Extract the (X, Y) coordinate from the center of the cell holding the provided text.  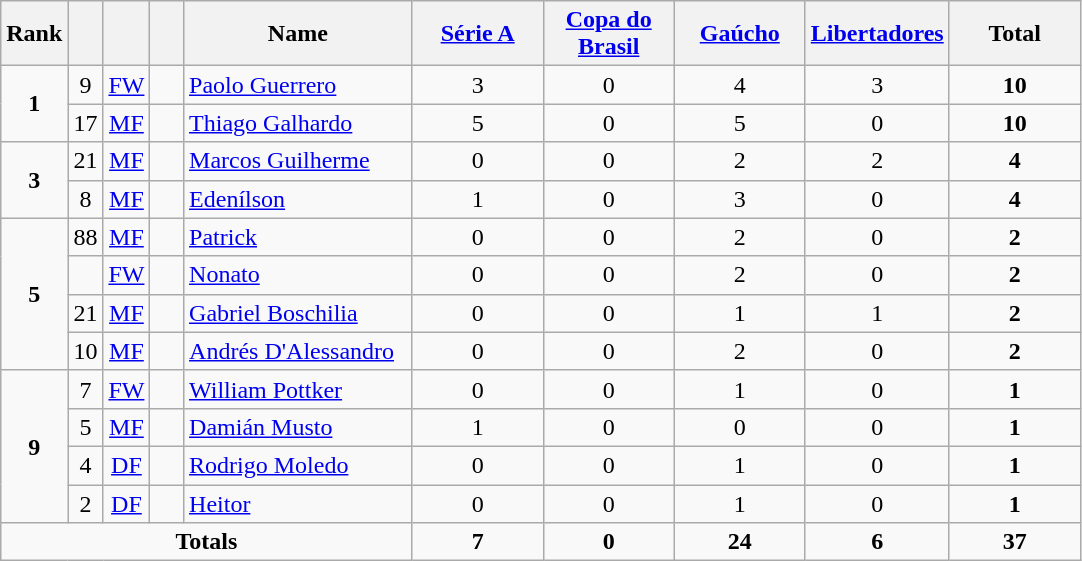
Paolo Guerrero (298, 85)
Edenílson (298, 199)
Gabriel Boschilia (298, 313)
Rank (34, 34)
6 (877, 542)
Gaúcho (740, 34)
88 (86, 237)
Totals (206, 542)
Heitor (298, 503)
Name (298, 34)
Thiago Galhardo (298, 123)
37 (1014, 542)
24 (740, 542)
Damián Musto (298, 427)
Libertadores (877, 34)
William Pottker (298, 389)
Total (1014, 34)
Andrés D'Alessandro (298, 351)
Copa do Brasil (608, 34)
Patrick (298, 237)
8 (86, 199)
Nonato (298, 275)
Série A (478, 34)
Marcos Guilherme (298, 161)
17 (86, 123)
Rodrigo Moledo (298, 465)
